Determine the [X, Y] coordinate at the center of the cell enclosing the given text.  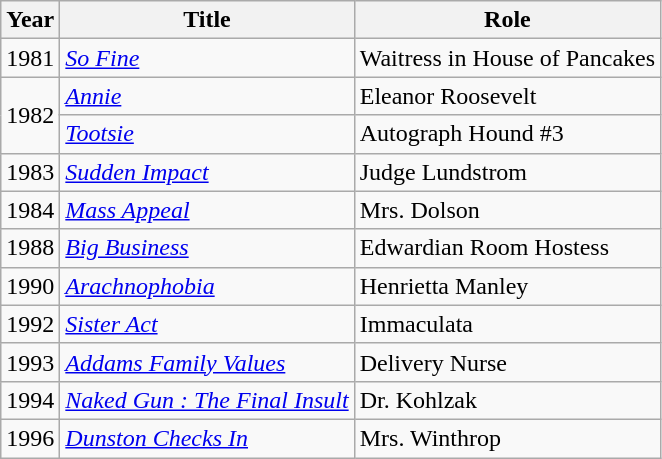
1996 [30, 438]
Year [30, 20]
Waitress in House of Pancakes [507, 58]
Big Business [207, 248]
Judge Lundstrom [507, 172]
Addams Family Values [207, 362]
1988 [30, 248]
1994 [30, 400]
So Fine [207, 58]
Mass Appeal [207, 210]
1984 [30, 210]
Title [207, 20]
1982 [30, 115]
Annie [207, 96]
Immaculata [507, 324]
Dunston Checks In [207, 438]
1990 [30, 286]
Eleanor Roosevelt [507, 96]
Sudden Impact [207, 172]
Edwardian Room Hostess [507, 248]
Sister Act [207, 324]
1992 [30, 324]
Mrs. Dolson [507, 210]
1983 [30, 172]
Role [507, 20]
Henrietta Manley [507, 286]
1993 [30, 362]
Arachnophobia [207, 286]
Delivery Nurse [507, 362]
Dr. Kohlzak [507, 400]
1981 [30, 58]
Autograph Hound #3 [507, 134]
Naked Gun : The Final Insult [207, 400]
Tootsie [207, 134]
Mrs. Winthrop [507, 438]
